From the cell containing the given text, extract its center point as (X, Y) coordinate. 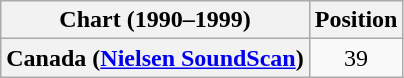
Position (356, 20)
39 (356, 58)
Chart (1990–1999) (155, 20)
Canada (Nielsen SoundScan) (155, 58)
